Capture the cell that displays the provided text and extract its (X, Y) central coordinate. 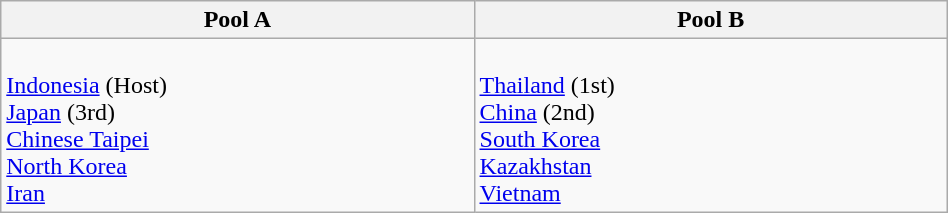
Pool B (710, 20)
Pool A (238, 20)
Indonesia (Host) Japan (3rd) Chinese Taipei North Korea Iran (238, 126)
Thailand (1st) China (2nd) South Korea Kazakhstan Vietnam (710, 126)
